Output the (X, Y) coordinate of the center of the cell containing the given text.  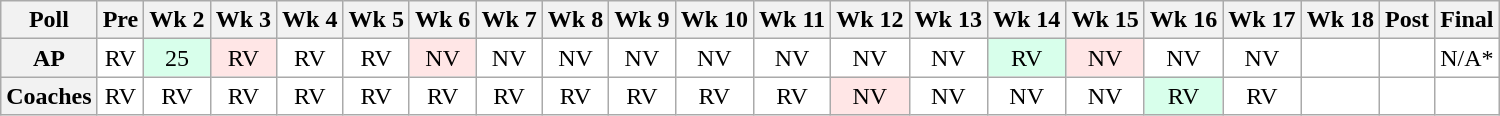
Wk 9 (642, 20)
Wk 3 (243, 20)
Wk 2 (177, 20)
Poll (49, 20)
Wk 6 (442, 20)
Coaches (49, 96)
Wk 4 (310, 20)
AP (49, 58)
Wk 7 (509, 20)
Wk 17 (1262, 20)
Wk 8 (575, 20)
N/A* (1467, 58)
Wk 5 (376, 20)
Wk 12 (870, 20)
Wk 18 (1340, 20)
Wk 10 (714, 20)
Post (1408, 20)
Wk 11 (792, 20)
Wk 13 (948, 20)
Wk 14 (1026, 20)
Wk 15 (1105, 20)
25 (177, 58)
Pre (120, 20)
Final (1467, 20)
Wk 16 (1183, 20)
